Detect which cell encompasses the target text, then output its (x, y) center coordinate. 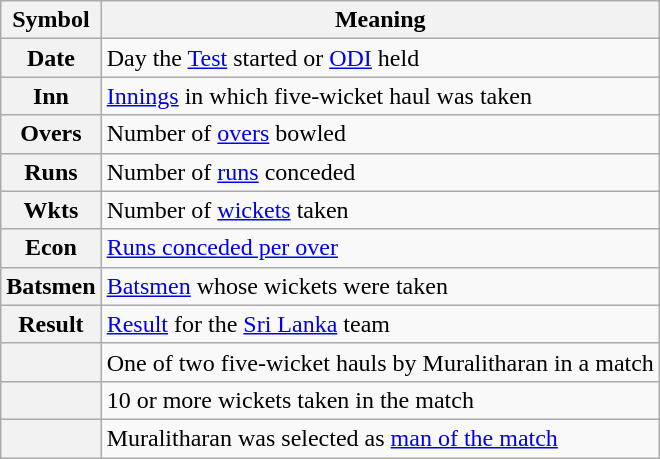
10 or more wickets taken in the match (380, 400)
One of two five-wicket hauls by Muralitharan in a match (380, 362)
Date (51, 58)
Innings in which five-wicket haul was taken (380, 96)
Number of runs conceded (380, 172)
Meaning (380, 20)
Day the Test started or ODI held (380, 58)
Inn (51, 96)
Symbol (51, 20)
Batsmen (51, 286)
Runs (51, 172)
Overs (51, 134)
Runs conceded per over (380, 248)
Econ (51, 248)
Number of overs bowled (380, 134)
Result for the Sri Lanka team (380, 324)
Batsmen whose wickets were taken (380, 286)
Result (51, 324)
Number of wickets taken (380, 210)
Wkts (51, 210)
Muralitharan was selected as man of the match (380, 438)
